Determine the [X, Y] coordinate at the center of the cell enclosing the given text.  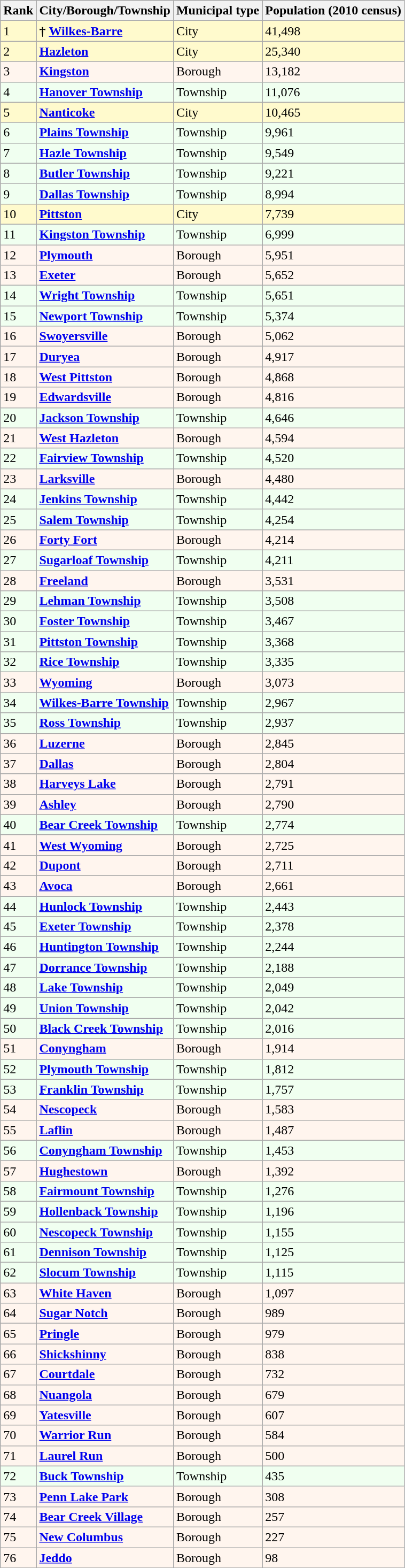
4,211 [333, 560]
67 [18, 1374]
2,804 [333, 764]
2,244 [333, 947]
5,651 [333, 296]
Salem Township [105, 519]
65 [18, 1334]
3,508 [333, 601]
4,254 [333, 519]
1,583 [333, 1110]
34 [18, 703]
Nuangola [105, 1395]
3 [18, 72]
Union Township [105, 1008]
679 [333, 1395]
Penn Lake Park [105, 1496]
64 [18, 1313]
1,155 [333, 1232]
18 [18, 377]
21 [18, 438]
Kingston [105, 72]
Fairmount Township [105, 1191]
Butler Township [105, 173]
Rice Township [105, 662]
Yatesville [105, 1415]
58 [18, 1191]
38 [18, 784]
1,097 [333, 1293]
4,594 [333, 438]
3,531 [333, 580]
15 [18, 316]
435 [333, 1476]
Forty Fort [105, 540]
36 [18, 743]
Dallas Township [105, 194]
Conyngham [105, 1049]
43 [18, 886]
2,845 [333, 743]
62 [18, 1273]
Population (2010 census) [333, 11]
33 [18, 682]
500 [333, 1456]
41,498 [333, 31]
West Wyoming [105, 845]
New Columbus [105, 1537]
Huntington Township [105, 947]
7,739 [333, 214]
2,790 [333, 804]
41 [18, 845]
Plymouth Township [105, 1069]
Courtdale [105, 1374]
Pringle [105, 1334]
Nescopeck [105, 1110]
Newport Township [105, 316]
Dallas [105, 764]
13,182 [333, 72]
Hazleton [105, 51]
12 [18, 255]
607 [333, 1415]
Plymouth [105, 255]
Wright Township [105, 296]
6,999 [333, 234]
Jeddo [105, 1558]
72 [18, 1476]
51 [18, 1049]
71 [18, 1456]
8 [18, 173]
838 [333, 1354]
2,791 [333, 784]
2,711 [333, 865]
48 [18, 988]
Laflin [105, 1130]
Conyngham Township [105, 1150]
17 [18, 357]
Jenkins Township [105, 499]
7 [18, 153]
49 [18, 1008]
2,042 [333, 1008]
4,442 [333, 499]
4,646 [333, 418]
Slocum Township [105, 1273]
57 [18, 1171]
61 [18, 1252]
25 [18, 519]
Freeland [105, 580]
4,520 [333, 458]
52 [18, 1069]
2,016 [333, 1028]
27 [18, 560]
Lehman Township [105, 601]
2,443 [333, 906]
2,188 [333, 967]
5 [18, 112]
28 [18, 580]
Wilkes-Barre Township [105, 703]
4,917 [333, 357]
8,994 [333, 194]
308 [333, 1496]
59 [18, 1211]
42 [18, 865]
16 [18, 336]
2 [18, 51]
9,221 [333, 173]
Plains Township [105, 133]
979 [333, 1334]
63 [18, 1293]
West Pittston [105, 377]
584 [333, 1435]
† Wilkes-Barre [105, 31]
City/Borough/Township [105, 11]
Franklin Township [105, 1089]
4,816 [333, 397]
25,340 [333, 51]
13 [18, 275]
1,196 [333, 1211]
10,465 [333, 112]
Larksville [105, 479]
Hollenback Township [105, 1211]
20 [18, 418]
3,073 [333, 682]
4,214 [333, 540]
5,374 [333, 316]
14 [18, 296]
Black Creek Township [105, 1028]
Pittston [105, 214]
5,951 [333, 255]
69 [18, 1415]
56 [18, 1150]
5,062 [333, 336]
47 [18, 967]
11 [18, 234]
Laurel Run [105, 1456]
6 [18, 133]
76 [18, 1558]
Rank [18, 11]
Harveys Lake [105, 784]
46 [18, 947]
40 [18, 825]
Hunlock Township [105, 906]
3,368 [333, 642]
39 [18, 804]
66 [18, 1354]
Municipal type [217, 11]
Hughestown [105, 1171]
732 [333, 1374]
32 [18, 662]
Swoyersville [105, 336]
Jackson Township [105, 418]
Luzerne [105, 743]
Fairview Township [105, 458]
37 [18, 764]
3,467 [333, 621]
35 [18, 723]
2,661 [333, 886]
Exeter Township [105, 927]
68 [18, 1395]
2,774 [333, 825]
Bear Creek Township [105, 825]
Ashley [105, 804]
Nescopeck Township [105, 1232]
45 [18, 927]
Bear Creek Village [105, 1517]
1,125 [333, 1252]
11,076 [333, 92]
23 [18, 479]
1,115 [333, 1273]
9,549 [333, 153]
4,868 [333, 377]
2,378 [333, 927]
70 [18, 1435]
Buck Township [105, 1476]
26 [18, 540]
Warrior Run [105, 1435]
53 [18, 1089]
989 [333, 1313]
19 [18, 397]
1 [18, 31]
44 [18, 906]
10 [18, 214]
2,049 [333, 988]
Wyoming [105, 682]
2,937 [333, 723]
31 [18, 642]
1,914 [333, 1049]
24 [18, 499]
29 [18, 601]
Nanticoke [105, 112]
1,812 [333, 1069]
9 [18, 194]
3,335 [333, 662]
5,652 [333, 275]
55 [18, 1130]
98 [333, 1558]
Kingston Township [105, 234]
60 [18, 1232]
1,392 [333, 1171]
1,487 [333, 1130]
Sugar Notch [105, 1313]
Duryea [105, 357]
1,757 [333, 1089]
Foster Township [105, 621]
1,276 [333, 1191]
4,480 [333, 479]
54 [18, 1110]
1,453 [333, 1150]
White Haven [105, 1293]
22 [18, 458]
75 [18, 1537]
Pittston Township [105, 642]
West Hazleton [105, 438]
257 [333, 1517]
74 [18, 1517]
Dennison Township [105, 1252]
Edwardsville [105, 397]
Avoca [105, 886]
30 [18, 621]
73 [18, 1496]
2,725 [333, 845]
Dupont [105, 865]
Dorrance Township [105, 967]
227 [333, 1537]
9,961 [333, 133]
Lake Township [105, 988]
Exeter [105, 275]
Hazle Township [105, 153]
2,967 [333, 703]
4 [18, 92]
Shickshinny [105, 1354]
50 [18, 1028]
Ross Township [105, 723]
Sugarloaf Township [105, 560]
Hanover Township [105, 92]
